Find where the given text appears and provide that cell's center as (x, y) coordinate. 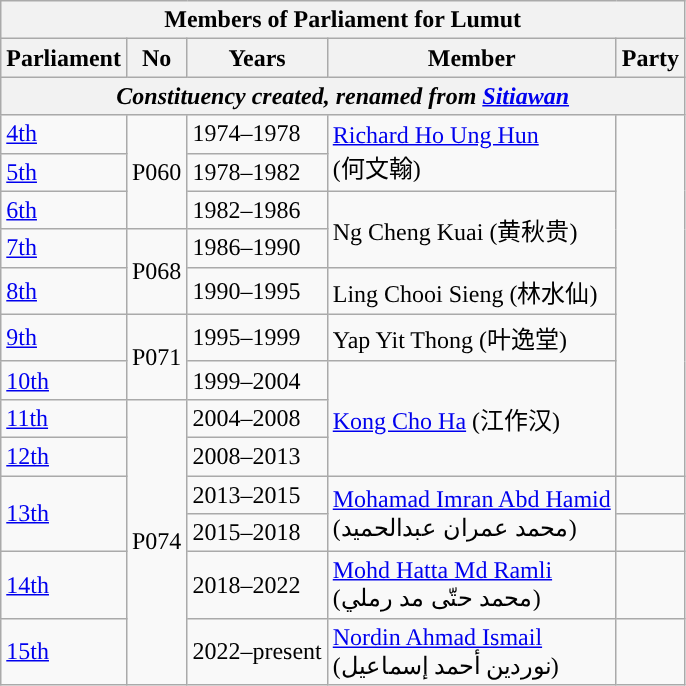
2008–2013 (257, 456)
1986–1990 (257, 248)
13th (64, 514)
Mohd Hatta Md Ramli (محمد حتّى مد رملي) (472, 586)
11th (64, 418)
2015–2018 (257, 533)
1995–1999 (257, 338)
Members of Parliament for Lumut (343, 20)
2018–2022 (257, 586)
Richard Ho Ung Hun (何文翰) (472, 153)
No (156, 58)
2013–2015 (257, 495)
P074 (156, 542)
P071 (156, 356)
Ling Chooi Sieng (林水仙) (472, 290)
Mohamad Imran Abd Hamid (محمد عمران عبدالحميد) (472, 514)
4th (64, 134)
7th (64, 248)
2004–2008 (257, 418)
Member (472, 58)
1978–1982 (257, 172)
10th (64, 380)
1999–2004 (257, 380)
9th (64, 338)
12th (64, 456)
Yap Yit Thong (叶逸堂) (472, 338)
Party (650, 58)
14th (64, 586)
1974–1978 (257, 134)
15th (64, 652)
P068 (156, 272)
2022–present (257, 652)
Constituency created, renamed from Sitiawan (343, 96)
Kong Cho Ha (江作汉) (472, 418)
Years (257, 58)
6th (64, 210)
1982–1986 (257, 210)
1990–1995 (257, 290)
5th (64, 172)
P060 (156, 172)
Nordin Ahmad Ismail (نوردين أحمد إسماعيل) (472, 652)
Parliament (64, 58)
8th (64, 290)
Ng Cheng Kuai (黄秋贵) (472, 229)
